Capture the cell that displays the provided text and extract its (X, Y) central coordinate. 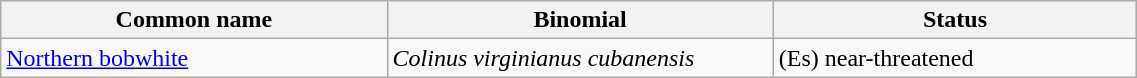
(Es) near-threatened (955, 58)
Status (955, 20)
Common name (194, 20)
Colinus virginianus cubanensis (580, 58)
Binomial (580, 20)
Northern bobwhite (194, 58)
